Output the [X, Y] coordinate of the center of the cell containing the given text.  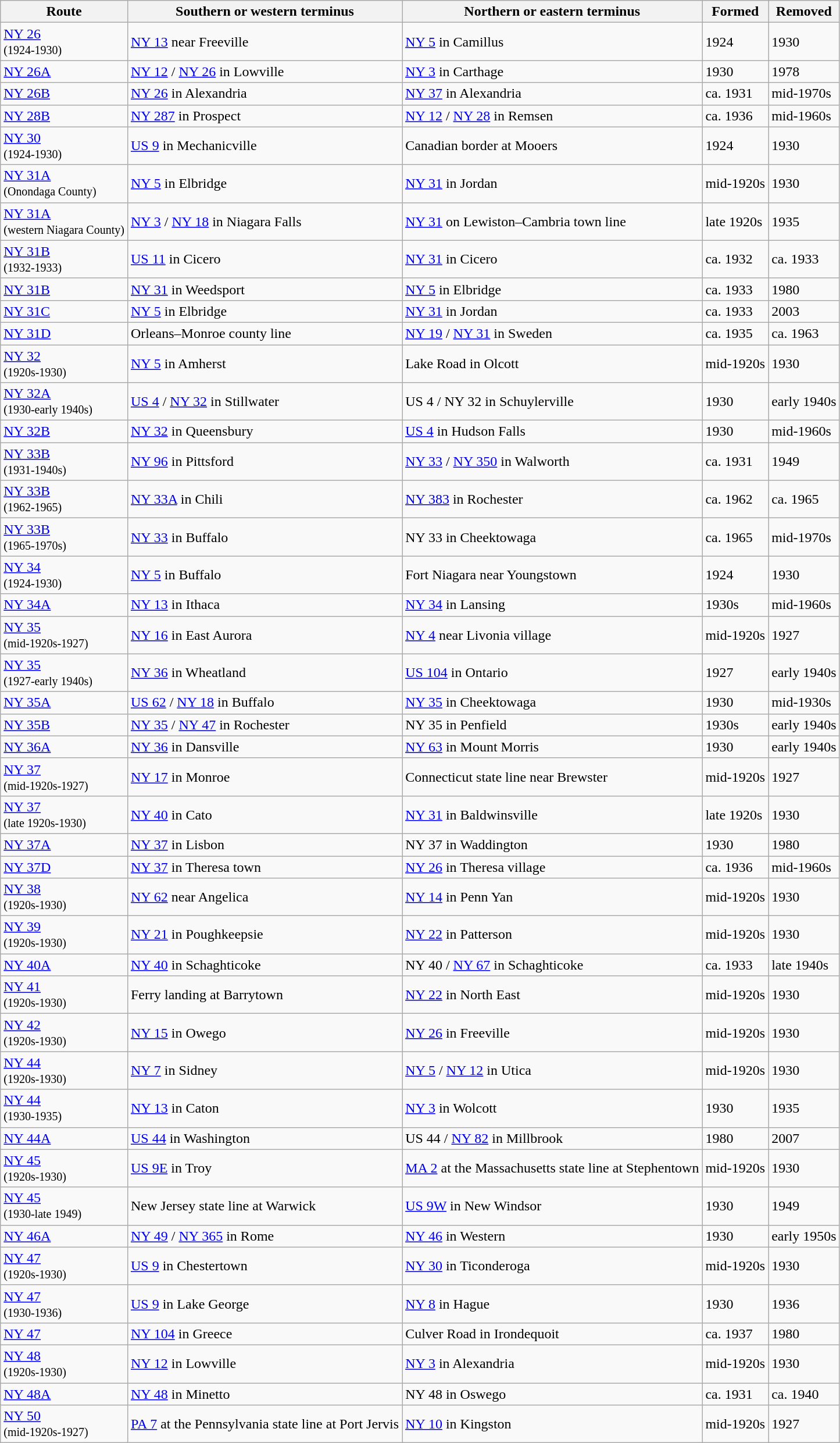
NY 33B(1962-1965) [64, 499]
NY 26 in Alexandria [264, 94]
US 9 in Chestertown [264, 1266]
NY 12 / NY 26 in Lowville [264, 72]
NY 17 in Monroe [264, 777]
NY 26A [64, 72]
NY 12 / NY 28 in Remsen [552, 116]
NY 3 in Carthage [552, 72]
NY 15 in Owego [264, 1033]
NY 35(mid-1920s-1927) [64, 635]
NY 31C [64, 311]
NY 36A [64, 747]
NY 31 in Baldwinsville [552, 814]
ca. 1963 [804, 333]
ca. 1935 [735, 333]
US 9 in Mechanicville [264, 145]
NY 13 in Caton [264, 1109]
NY 35B [64, 725]
NY 46 in Western [552, 1236]
Connecticut state line near Brewster [552, 777]
NY 35A [64, 703]
NY 22 in North East [552, 995]
NY 31 in Cicero [552, 259]
US 9E in Troy [264, 1168]
NY 31D [64, 333]
NY 31B [64, 289]
NY 26B [64, 94]
NY 37(late 1920s-1930) [64, 814]
NY 32B [64, 432]
Formed [735, 12]
NY 37A [64, 845]
NY 37 in Alexandria [552, 94]
US 9W in New Windsor [552, 1206]
US 4 in Hudson Falls [552, 432]
NY 47(1930-1936) [64, 1304]
NY 31A(Onondaga County) [64, 184]
NY 16 in East Aurora [264, 635]
Lake Road in Olcott [552, 363]
NY 35 in Penfield [552, 725]
NY 47 [64, 1334]
New Jersey state line at Warwick [264, 1206]
NY 33B(1965-1970s) [64, 537]
PA 7 at the Pennsylvania state line at Port Jervis [264, 1424]
NY 13 in Ithaca [264, 605]
NY 287 in Prospect [264, 116]
NY 34A [64, 605]
US 9 in Lake George [264, 1304]
NY 7 in Sidney [264, 1070]
NY 35 / NY 47 in Rochester [264, 725]
Ferry landing at Barrytown [264, 995]
NY 5 / NY 12 in Utica [552, 1070]
ca. 1937 [735, 1334]
NY 19 / NY 31 in Sweden [552, 333]
early 1950s [804, 1236]
US 44 / NY 82 in Millbrook [552, 1138]
1936 [804, 1304]
NY 40A [64, 965]
NY 34 in Lansing [552, 605]
NY 31B(1932-1933) [64, 259]
NY 46A [64, 1236]
NY 28B [64, 116]
Canadian border at Mooers [552, 145]
NY 39(1920s-1930) [64, 935]
US 104 in Ontario [552, 672]
US 4 / NY 32 in Stillwater [264, 401]
NY 33 in Cheektowaga [552, 537]
NY 42(1920s-1930) [64, 1033]
NY 12 in Lowville [264, 1363]
1978 [804, 72]
US 11 in Cicero [264, 259]
NY 5 in Buffalo [264, 575]
NY 21 in Poughkeepsie [264, 935]
NY 33A in Chili [264, 499]
NY 8 in Hague [552, 1304]
NY 32 in Queensbury [264, 432]
NY 13 near Freeville [264, 42]
Fort Niagara near Youngstown [552, 575]
Orleans–Monroe county line [264, 333]
NY 96 in Pittsford [264, 462]
NY 62 near Angelica [264, 897]
NY 44A [64, 1138]
NY 26(1924-1930) [64, 42]
NY 26 in Freeville [552, 1033]
NY 45(1930-late 1949) [64, 1206]
NY 48A [64, 1394]
NY 383 in Rochester [552, 499]
2003 [804, 311]
NY 30(1924-1930) [64, 145]
NY 36 in Wheatland [264, 672]
NY 50(mid-1920s-1927) [64, 1424]
NY 41(1920s-1930) [64, 995]
NY 5 in Camillus [552, 42]
US 4 / NY 32 in Schuylerville [552, 401]
NY 34(1924-1930) [64, 575]
NY 33 / NY 350 in Walworth [552, 462]
NY 3 / NY 18 in Niagara Falls [264, 221]
NY 36 in Dansville [264, 747]
NY 32(1920s-1930) [64, 363]
NY 44(1920s-1930) [64, 1070]
late 1940s [804, 965]
ca. 1940 [804, 1394]
NY 30 in Ticonderoga [552, 1266]
NY 3 in Alexandria [552, 1363]
NY 44(1930-1935) [64, 1109]
Route [64, 12]
ca. 1962 [735, 499]
NY 48 in Oswego [552, 1394]
NY 37 in Waddington [552, 845]
NY 37 in Lisbon [264, 845]
NY 45(1920s-1930) [64, 1168]
US 44 in Washington [264, 1138]
NY 32A(1930-early 1940s) [64, 401]
NY 37 in Theresa town [264, 867]
NY 47(1920s-1930) [64, 1266]
mid-1930s [804, 703]
NY 40 in Schaghticoke [264, 965]
Removed [804, 12]
NY 63 in Mount Morris [552, 747]
NY 48(1920s-1930) [64, 1363]
NY 40 / NY 67 in Schaghticoke [552, 965]
US 62 / NY 18 in Buffalo [264, 703]
Southern or western terminus [264, 12]
NY 48 in Minetto [264, 1394]
Northern or eastern terminus [552, 12]
MA 2 at the Massachusetts state line at Stephentown [552, 1168]
Culver Road in Irondequoit [552, 1334]
NY 14 in Penn Yan [552, 897]
NY 40 in Cato [264, 814]
NY 26 in Theresa village [552, 867]
2007 [804, 1138]
NY 49 / NY 365 in Rome [264, 1236]
NY 104 in Greece [264, 1334]
NY 35(1927-early 1940s) [64, 672]
NY 37(mid-1920s-1927) [64, 777]
ca. 1932 [735, 259]
NY 4 near Livonia village [552, 635]
NY 37D [64, 867]
NY 31 on Lewiston–Cambria town line [552, 221]
NY 33B(1931-1940s) [64, 462]
NY 35 in Cheektowaga [552, 703]
NY 31A(western Niagara County) [64, 221]
NY 38(1920s-1930) [64, 897]
NY 3 in Wolcott [552, 1109]
NY 31 in Weedsport [264, 289]
NY 22 in Patterson [552, 935]
NY 10 in Kingston [552, 1424]
NY 33 in Buffalo [264, 537]
NY 5 in Amherst [264, 363]
